Identify which cell holds the provided text, then report its (X, Y) central coordinate. 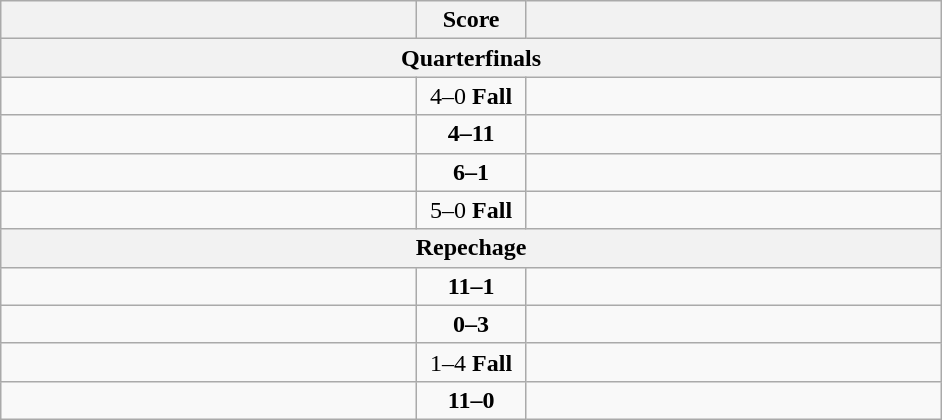
1–4 Fall (472, 362)
5–0 Fall (472, 210)
11–0 (472, 400)
Repechage (472, 248)
4–0 Fall (472, 96)
4–11 (472, 134)
11–1 (472, 286)
6–1 (472, 172)
Score (472, 20)
Quarterfinals (472, 58)
0–3 (472, 324)
